From the cell containing the given text, extract its center point as [X, Y] coordinate. 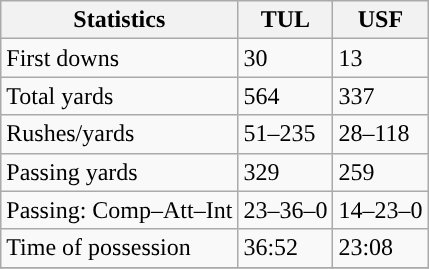
36:52 [286, 248]
14–23–0 [380, 210]
Passing yards [120, 172]
337 [380, 96]
Passing: Comp–Att–Int [120, 210]
30 [286, 58]
13 [380, 58]
Time of possession [120, 248]
51–235 [286, 134]
23:08 [380, 248]
28–118 [380, 134]
TUL [286, 20]
Statistics [120, 20]
Rushes/yards [120, 134]
564 [286, 96]
259 [380, 172]
329 [286, 172]
USF [380, 20]
23–36–0 [286, 210]
Total yards [120, 96]
First downs [120, 58]
